For the text-containing cell, return its midpoint in (X, Y) coordinate format. 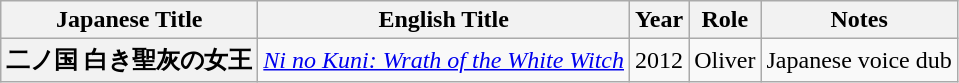
Japanese voice dub (859, 60)
Japanese Title (130, 20)
Year (660, 20)
English Title (444, 20)
Oliver (725, 60)
二ノ国 白き聖灰の女王 (130, 60)
Notes (859, 20)
Role (725, 20)
2012 (660, 60)
Ni no Kuni: Wrath of the White Witch (444, 60)
